Search for the cell housing the specified text and yield its [X, Y] center coordinate. 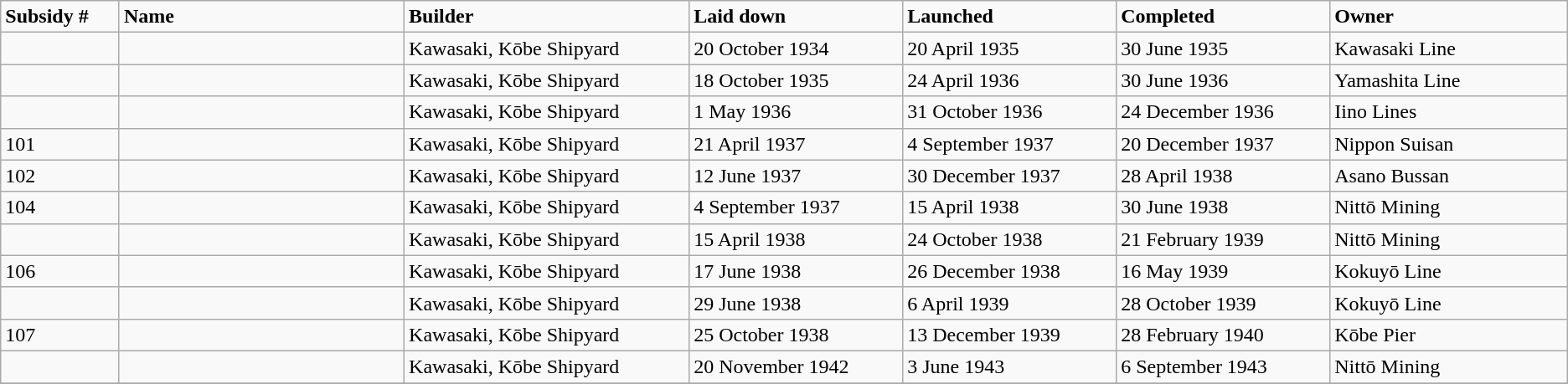
13 December 1939 [1010, 335]
30 June 1938 [1223, 207]
24 December 1936 [1223, 112]
Name [261, 17]
16 May 1939 [1223, 271]
24 October 1938 [1010, 239]
104 [60, 207]
Builder [547, 17]
Launched [1010, 17]
25 October 1938 [796, 335]
26 December 1938 [1010, 271]
Asano Bussan [1449, 176]
12 June 1937 [796, 176]
20 October 1934 [796, 49]
6 September 1943 [1223, 366]
24 April 1936 [1010, 80]
30 June 1936 [1223, 80]
106 [60, 271]
Kōbe Pier [1449, 335]
Nippon Suisan [1449, 144]
29 June 1938 [796, 303]
28 February 1940 [1223, 335]
Subsidy # [60, 17]
20 April 1935 [1010, 49]
101 [60, 144]
28 October 1939 [1223, 303]
21 February 1939 [1223, 239]
1 May 1936 [796, 112]
6 April 1939 [1010, 303]
Laid down [796, 17]
Kawasaki Line [1449, 49]
3 June 1943 [1010, 366]
21 April 1937 [796, 144]
20 November 1942 [796, 366]
28 April 1938 [1223, 176]
30 June 1935 [1223, 49]
Iino Lines [1449, 112]
102 [60, 176]
20 December 1937 [1223, 144]
17 June 1938 [796, 271]
31 October 1936 [1010, 112]
30 December 1937 [1010, 176]
Owner [1449, 17]
Yamashita Line [1449, 80]
Completed [1223, 17]
18 October 1935 [796, 80]
107 [60, 335]
